Extract the (x, y) coordinate from the center of the cell holding the provided text.  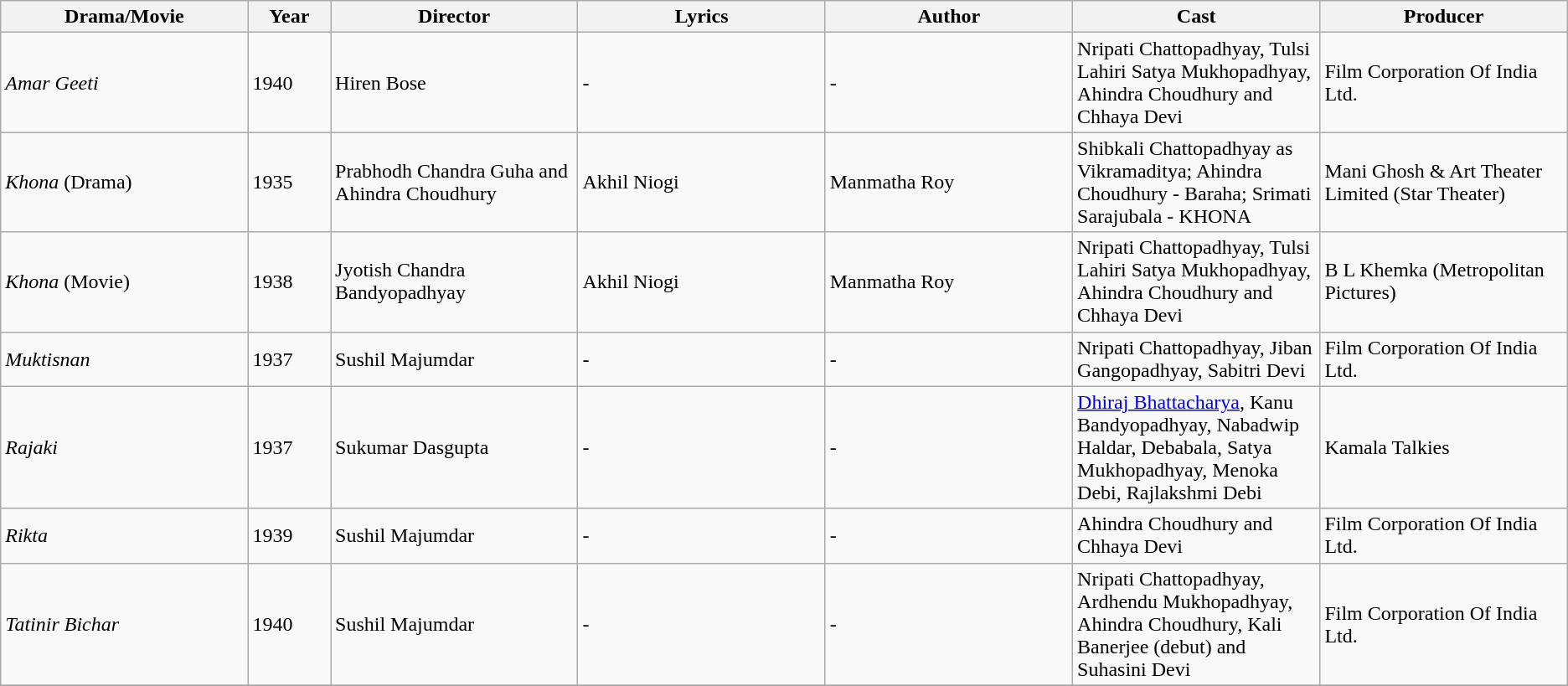
Muktisnan (124, 358)
1935 (289, 183)
Author (948, 17)
Prabhodh Chandra Guha and Ahindra Choudhury (454, 183)
Mani Ghosh & Art Theater Limited (Star Theater) (1444, 183)
Rajaki (124, 447)
Sukumar Dasgupta (454, 447)
Jyotish Chandra Bandyopadhyay (454, 281)
Hiren Bose (454, 82)
1938 (289, 281)
Rikta (124, 536)
Khona (Movie) (124, 281)
Lyrics (702, 17)
Dhiraj Bhattacharya, Kanu Bandyopadhyay, Nabadwip Haldar, Debabala, Satya Mukhopadhyay, Menoka Debi, Rajlakshmi Debi (1196, 447)
Shibkali Chattopadhyay as Vikramaditya; Ahindra Choudhury - Baraha; Srimati Sarajubala - KHONA (1196, 183)
Drama/Movie (124, 17)
Khona (Drama) (124, 183)
Nripati Chattopadhyay, Ardhendu Mukhopadhyay, Ahindra Choudhury, Kali Banerjee (debut) and Suhasini Devi (1196, 624)
Year (289, 17)
Director (454, 17)
Cast (1196, 17)
Nripati Chattopadhyay, Jiban Gangopadhyay, Sabitri Devi (1196, 358)
1939 (289, 536)
Producer (1444, 17)
Ahindra Choudhury and Chhaya Devi (1196, 536)
Amar Geeti (124, 82)
Kamala Talkies (1444, 447)
Tatinir Bichar (124, 624)
B L Khemka (Metropolitan Pictures) (1444, 281)
